Identify which cell holds the provided text, then report its [X, Y] central coordinate. 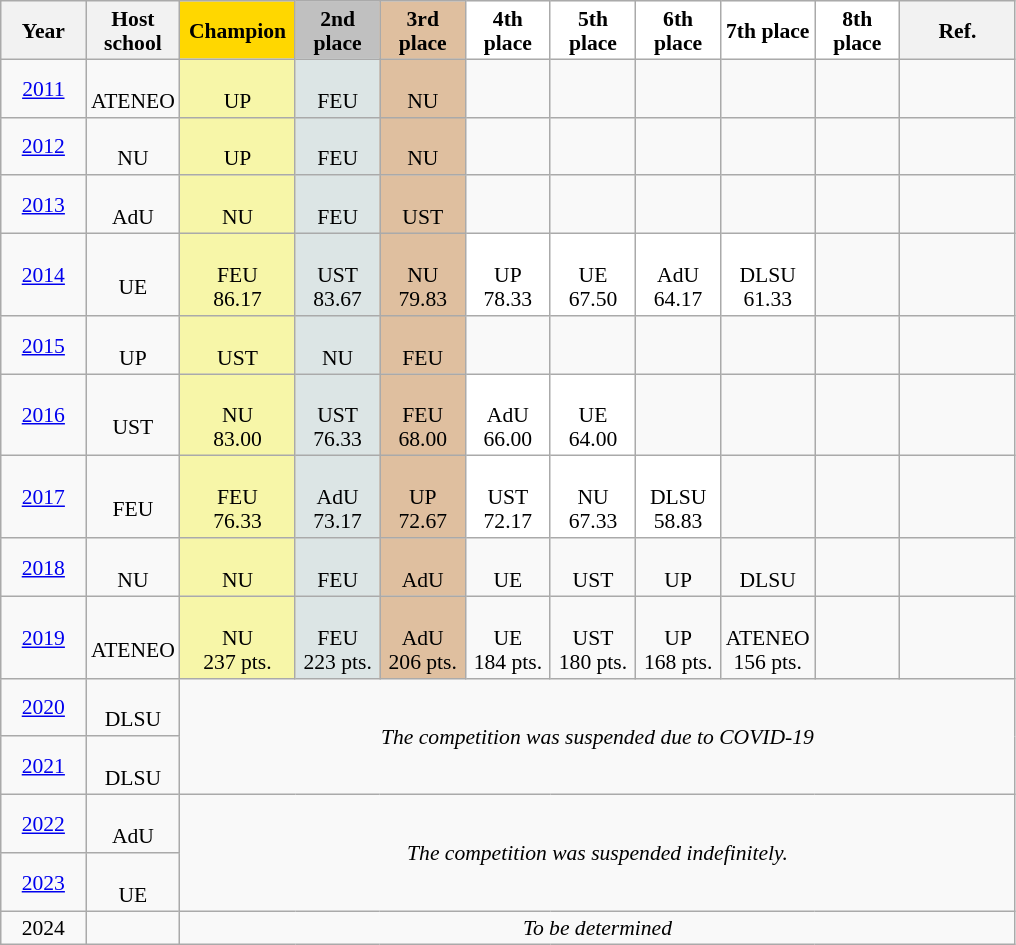
2011 [44, 88]
FEU76.33 [238, 497]
UST83.67 [338, 275]
UP168 pts. [678, 637]
FEU68.00 [422, 415]
2019 [44, 637]
UE67.50 [592, 275]
UE184 pts. [508, 637]
ATENEO156 pts. [768, 637]
Ref. [958, 30]
AdU206 pts. [422, 637]
UST180 pts. [592, 637]
2021 [44, 766]
NU67.33 [592, 497]
2020 [44, 707]
To be determined [598, 928]
5th place [592, 30]
3rd place [422, 30]
The competition was suspended indefinitely. [598, 853]
UST72.17 [508, 497]
UP72.67 [422, 497]
AdU66.00 [508, 415]
NU79.83 [422, 275]
7th place [768, 30]
Year [44, 30]
The competition was suspended due to COVID-19 [598, 736]
NU83.00 [238, 415]
UP78.33 [508, 275]
FEU86.17 [238, 275]
AdU64.17 [678, 275]
2023 [44, 882]
2015 [44, 345]
2017 [44, 497]
6th place [678, 30]
UE64.00 [592, 415]
2014 [44, 275]
NU237 pts. [238, 637]
UST76.33 [338, 415]
2024 [44, 928]
Champion [238, 30]
8th place [858, 30]
Host school [133, 30]
2nd place [338, 30]
2022 [44, 824]
2013 [44, 205]
DLSU58.83 [678, 497]
DLSU61.33 [768, 275]
FEU223 pts. [338, 637]
AdU73.17 [338, 497]
2018 [44, 567]
2016 [44, 415]
2012 [44, 146]
4th place [508, 30]
